Capture the cell that displays the provided text and extract its (X, Y) central coordinate. 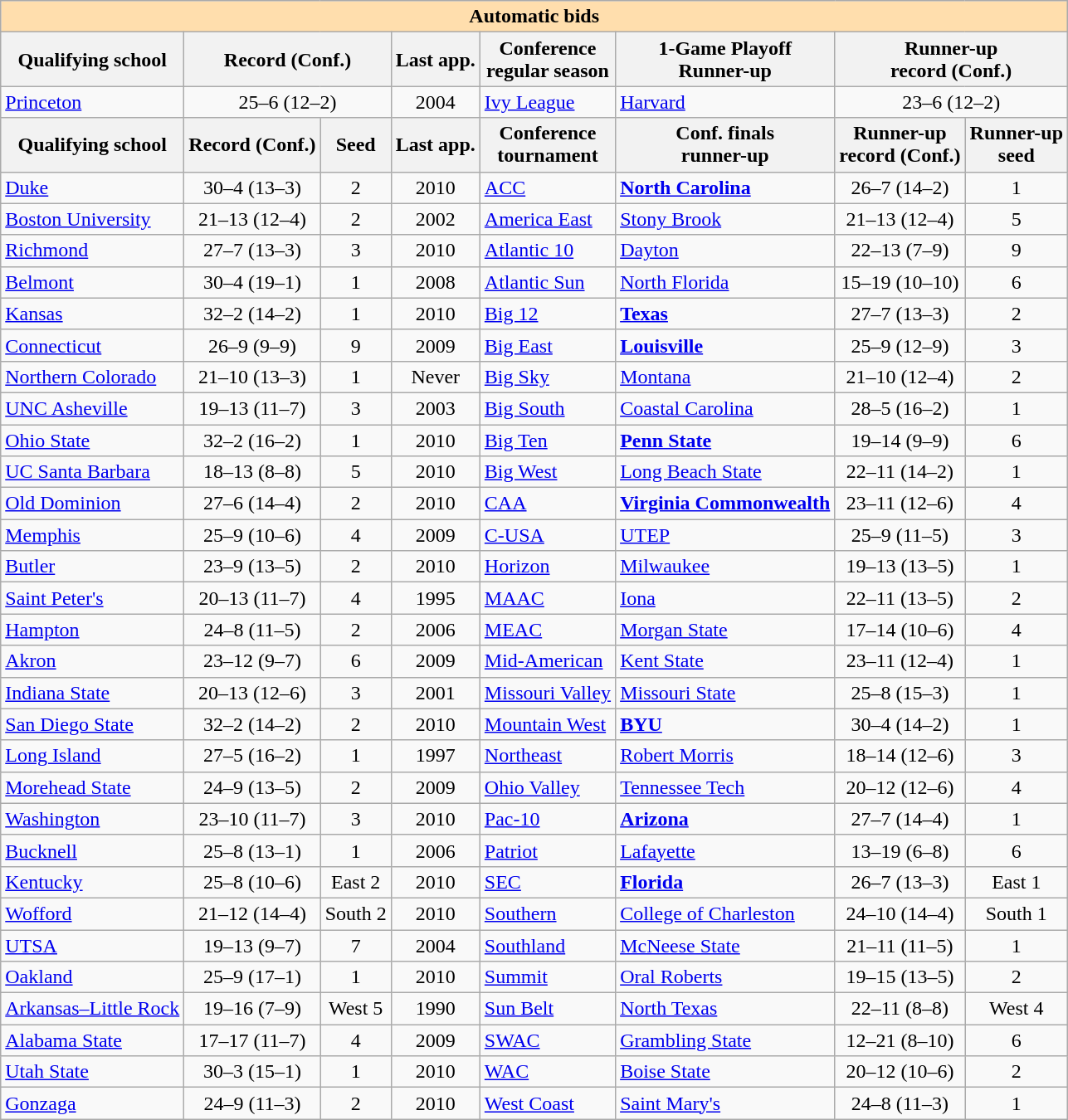
25–9 (17–1) (252, 977)
Summit (548, 977)
Seed (355, 144)
20–12 (12–6) (900, 787)
Belmont (93, 282)
12–21 (8–10) (900, 1040)
Long Beach State (725, 472)
Coastal Carolina (725, 408)
Arizona (725, 819)
19–13 (9–7) (252, 945)
27–7 (14–4) (900, 819)
Conf. finalsrunner-up (725, 144)
East 2 (355, 882)
15–19 (10–10) (900, 282)
20–13 (12–6) (252, 693)
Mountain West (548, 724)
24–10 (14–4) (900, 913)
19–15 (13–5) (900, 977)
32–2 (16–2) (252, 441)
24–9 (11–3) (252, 1103)
Big Sky (548, 377)
Ohio State (93, 441)
1990 (435, 1009)
Big 12 (548, 314)
26–9 (9–9) (252, 345)
2008 (435, 282)
Gonzaga (93, 1103)
23–11 (12–6) (900, 504)
West 4 (1017, 1009)
Big Ten (548, 441)
MAAC (548, 598)
23–6 (12–2) (951, 102)
C-USA (548, 535)
Oral Roberts (725, 977)
13–19 (6–8) (900, 850)
UTEP (725, 535)
7 (355, 945)
Saint Peter's (93, 598)
Texas (725, 314)
Robert Morris (725, 756)
Harvard (725, 102)
Virginia Commonwealth (725, 504)
28–5 (16–2) (900, 408)
25–8 (13–1) (252, 850)
Princeton (93, 102)
Ohio Valley (548, 787)
Atlantic Sun (548, 282)
1995 (435, 598)
24–8 (11–3) (900, 1103)
Runner-upseed (1017, 144)
Morgan State (725, 630)
2001 (435, 693)
Kansas (93, 314)
Richmond (93, 251)
SWAC (548, 1040)
Grambling State (725, 1040)
Southern (548, 913)
21–10 (13–3) (252, 377)
25–9 (12–9) (900, 345)
Penn State (725, 441)
ACC (548, 187)
Patriot (548, 850)
Saint Mary's (725, 1103)
Arkansas–Little Rock (93, 1009)
Montana (725, 377)
Missouri Valley (548, 693)
South 2 (355, 913)
UNC Asheville (93, 408)
18–13 (8–8) (252, 472)
Horizon (548, 567)
South 1 (1017, 913)
Wofford (93, 913)
30–3 (15–1) (252, 1072)
23–9 (13–5) (252, 567)
20–13 (11–7) (252, 598)
Tennessee Tech (725, 787)
McNeese State (725, 945)
America East (548, 219)
Milwaukee (725, 567)
Mid-American (548, 661)
Conferencetournament (548, 144)
25–8 (10–6) (252, 882)
Hampton (93, 630)
20–12 (10–6) (900, 1072)
Ivy League (548, 102)
Kentucky (93, 882)
30–4 (14–2) (900, 724)
2003 (435, 408)
Big South (548, 408)
North Florida (725, 282)
Atlantic 10 (548, 251)
19–13 (13–5) (900, 567)
2002 (435, 219)
23–12 (9–7) (252, 661)
23–10 (11–7) (252, 819)
UC Santa Barbara (93, 472)
Duke (93, 187)
North Texas (725, 1009)
25–8 (15–3) (900, 693)
Sun Belt (548, 1009)
1-Game PlayoffRunner-up (725, 60)
North Carolina (725, 187)
Long Island (93, 756)
CAA (548, 504)
22–11 (8–8) (900, 1009)
17–17 (11–7) (252, 1040)
Boise State (725, 1072)
College of Charleston (725, 913)
Missouri State (725, 693)
UTSA (93, 945)
25–6 (12–2) (287, 102)
Stony Brook (725, 219)
Big West (548, 472)
27–6 (14–4) (252, 504)
Southland (548, 945)
19–16 (7–9) (252, 1009)
26–7 (13–3) (900, 882)
San Diego State (93, 724)
Old Dominion (93, 504)
24–8 (11–5) (252, 630)
Automatic bids (534, 17)
26–7 (14–2) (900, 187)
23–11 (12–4) (900, 661)
Bucknell (93, 850)
Indiana State (93, 693)
Akron (93, 661)
Northeast (548, 756)
30–4 (19–1) (252, 282)
Louisville (725, 345)
Dayton (725, 251)
Pac-10 (548, 819)
Florida (725, 882)
Conferenceregular season (548, 60)
Lafayette (725, 850)
18–14 (12–6) (900, 756)
25–9 (11–5) (900, 535)
19–13 (11–7) (252, 408)
21–10 (12–4) (900, 377)
Memphis (93, 535)
19–14 (9–9) (900, 441)
30–4 (13–3) (252, 187)
Northern Colorado (93, 377)
27–5 (16–2) (252, 756)
West 5 (355, 1009)
21–11 (11–5) (900, 945)
Butler (93, 567)
Utah State (93, 1072)
21–12 (14–4) (252, 913)
22–11 (13–5) (900, 598)
Connecticut (93, 345)
Morehead State (93, 787)
Oakland (93, 977)
Iona (725, 598)
Big East (548, 345)
17–14 (10–6) (900, 630)
Alabama State (93, 1040)
BYU (725, 724)
SEC (548, 882)
East 1 (1017, 882)
25–9 (10–6) (252, 535)
Washington (93, 819)
WAC (548, 1072)
Never (435, 377)
24–9 (13–5) (252, 787)
Kent State (725, 661)
MEAC (548, 630)
22–11 (14–2) (900, 472)
1997 (435, 756)
Boston University (93, 219)
West Coast (548, 1103)
22–13 (7–9) (900, 251)
